Provide the [X, Y] coordinate of the cell's center where the given text is located.  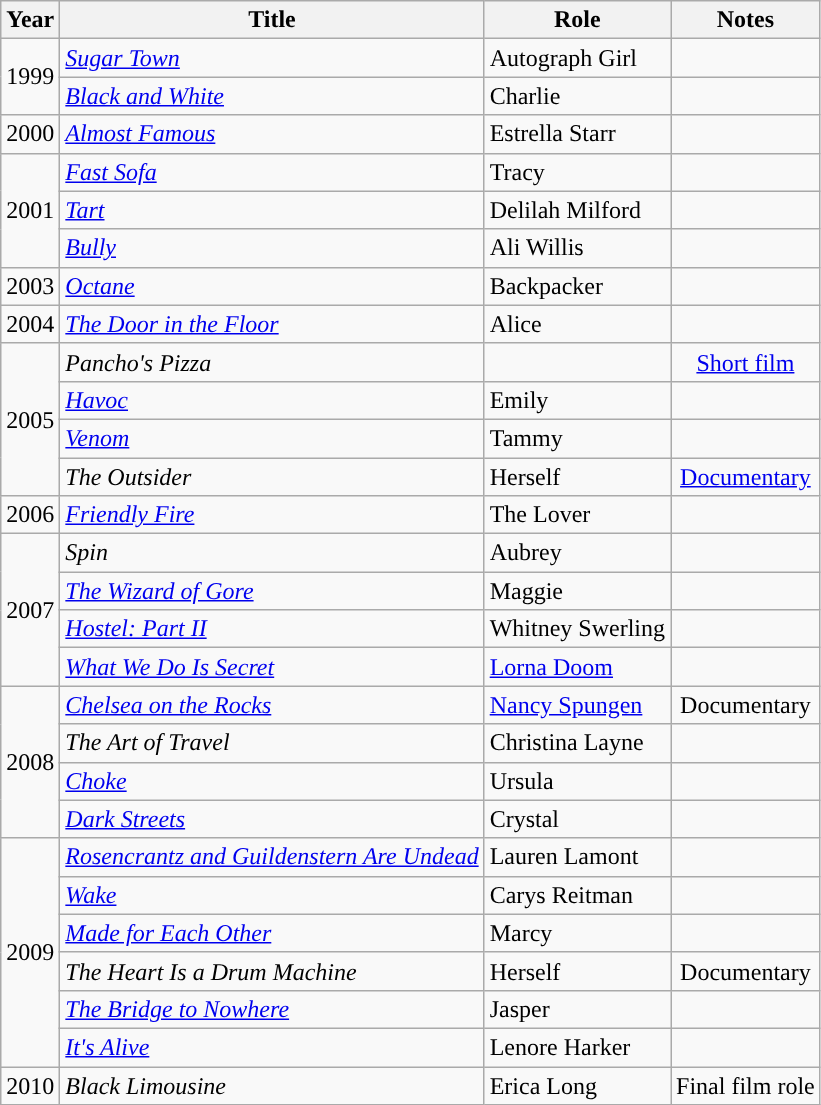
Autograph Girl [577, 58]
Octane [272, 286]
The Heart Is a Drum Machine [272, 971]
Dark Streets [272, 819]
Lauren Lamont [577, 857]
Emily [577, 400]
2004 [30, 324]
Charlie [577, 96]
Year [30, 20]
Friendly Fire [272, 515]
Nancy Spungen [577, 705]
Choke [272, 781]
Black Limousine [272, 1085]
The Bridge to Nowhere [272, 1009]
The Door in the Floor [272, 324]
Backpacker [577, 286]
Tammy [577, 438]
Christina Layne [577, 743]
Marcy [577, 933]
Bully [272, 248]
Whitney Swerling [577, 629]
Tart [272, 210]
Carys Reitman [577, 895]
Pancho's Pizza [272, 362]
Sugar Town [272, 58]
Final film role [746, 1085]
Erica Long [577, 1085]
The Lover [577, 515]
Lenore Harker [577, 1047]
Chelsea on the Rocks [272, 705]
The Wizard of Gore [272, 591]
Havoc [272, 400]
2001 [30, 210]
Title [272, 20]
Fast Sofa [272, 172]
Notes [746, 20]
It's Alive [272, 1047]
2006 [30, 515]
Tracy [577, 172]
Rosencrantz and Guildenstern Are Undead [272, 857]
2008 [30, 762]
1999 [30, 77]
Black and White [272, 96]
Hostel: Part II [272, 629]
Almost Famous [272, 134]
The Art of Travel [272, 743]
2007 [30, 610]
Ali Willis [577, 248]
Maggie [577, 591]
Made for Each Other [272, 933]
2005 [30, 419]
2003 [30, 286]
2010 [30, 1085]
What We Do Is Secret [272, 667]
Jasper [577, 1009]
2000 [30, 134]
Crystal [577, 819]
The Outsider [272, 477]
Aubrey [577, 553]
Alice [577, 324]
Venom [272, 438]
Estrella Starr [577, 134]
Wake [272, 895]
Delilah Milford [577, 210]
Role [577, 20]
Short film [746, 362]
Spin [272, 553]
Lorna Doom [577, 667]
2009 [30, 952]
Ursula [577, 781]
